Pinpoint the cell where the given text exists, returning its (X, Y) midpoint coordinate. 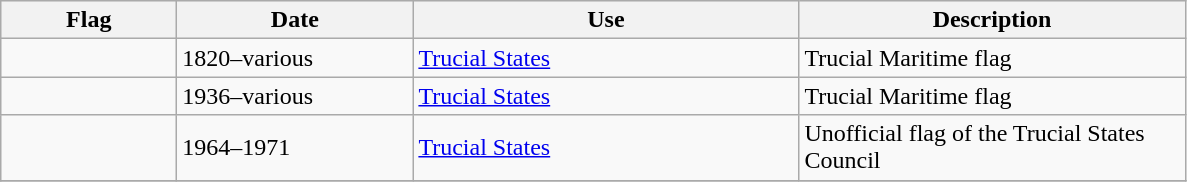
1820–various (295, 58)
1964–1971 (295, 148)
Use (606, 20)
Date (295, 20)
Flag (89, 20)
Description (992, 20)
Unofficial flag of the Trucial States Council (992, 148)
1936–various (295, 96)
